Search for the cell housing the specified text and yield its (x, y) center coordinate. 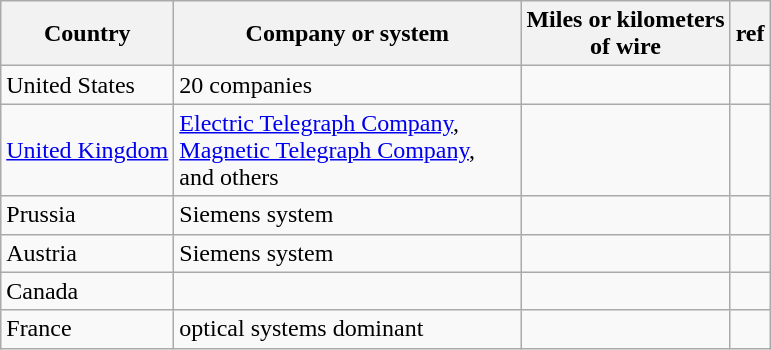
Prussia (88, 215)
Country (88, 34)
United Kingdom (88, 150)
Canada (88, 291)
20 companies (348, 85)
Austria (88, 253)
Company or system (348, 34)
France (88, 329)
ref (750, 34)
Miles or kilometersof wire (626, 34)
Electric Telegraph Company, Magnetic Telegraph Company, and others (348, 150)
United States (88, 85)
optical systems dominant (348, 329)
